Return the [x, y] coordinate for the center point of the cell that contains the specified text.  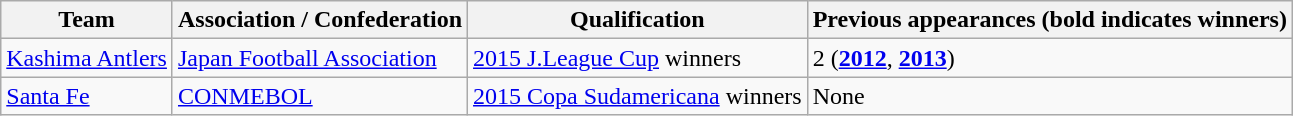
2015 J.League Cup winners [638, 58]
Previous appearances (bold indicates winners) [1050, 20]
2015 Copa Sudamericana winners [638, 96]
Association / Confederation [320, 20]
CONMEBOL [320, 96]
Japan Football Association [320, 58]
Team [87, 20]
Qualification [638, 20]
None [1050, 96]
Santa Fe [87, 96]
2 (2012, 2013) [1050, 58]
Kashima Antlers [87, 58]
